Detect which cell encompasses the target text, then output its (X, Y) center coordinate. 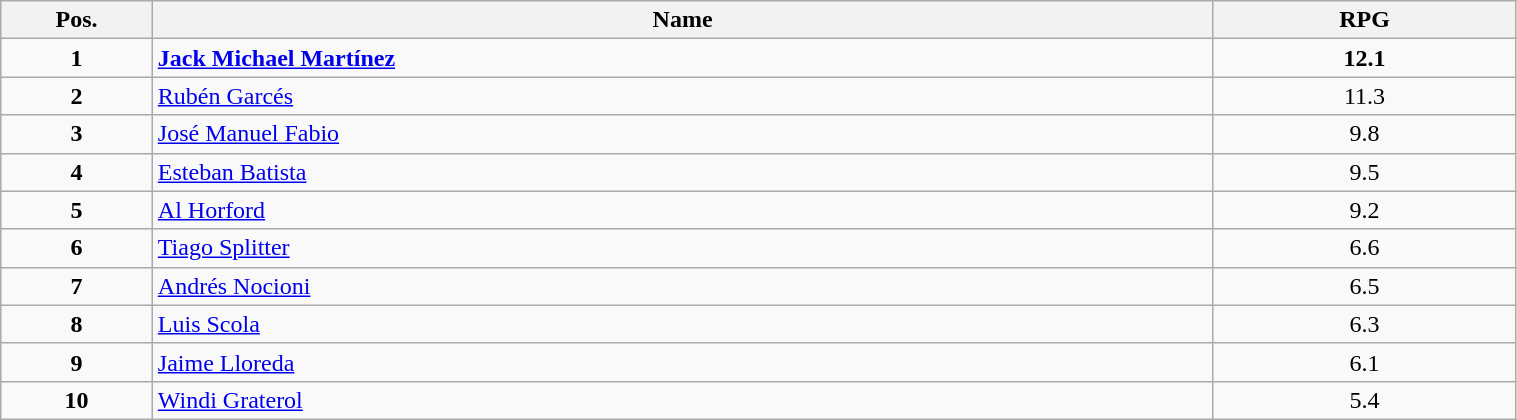
5 (77, 210)
1 (77, 58)
12.1 (1364, 58)
Esteban Batista (682, 172)
Name (682, 20)
Luis Scola (682, 324)
9 (77, 362)
Al Horford (682, 210)
6.5 (1364, 286)
Andrés Nocioni (682, 286)
6.1 (1364, 362)
Pos. (77, 20)
11.3 (1364, 96)
9.2 (1364, 210)
Rubén Garcés (682, 96)
2 (77, 96)
José Manuel Fabio (682, 134)
3 (77, 134)
9.8 (1364, 134)
4 (77, 172)
Windi Graterol (682, 400)
6.6 (1364, 248)
10 (77, 400)
6.3 (1364, 324)
5.4 (1364, 400)
Jaime Lloreda (682, 362)
Tiago Splitter (682, 248)
7 (77, 286)
RPG (1364, 20)
6 (77, 248)
8 (77, 324)
9.5 (1364, 172)
Jack Michael Martínez (682, 58)
